Pinpoint the cell where the given text exists, returning its [x, y] midpoint coordinate. 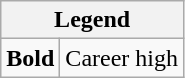
Career high [122, 58]
Legend [92, 20]
Bold [30, 58]
